Detect which cell encompasses the target text, then output its (X, Y) center coordinate. 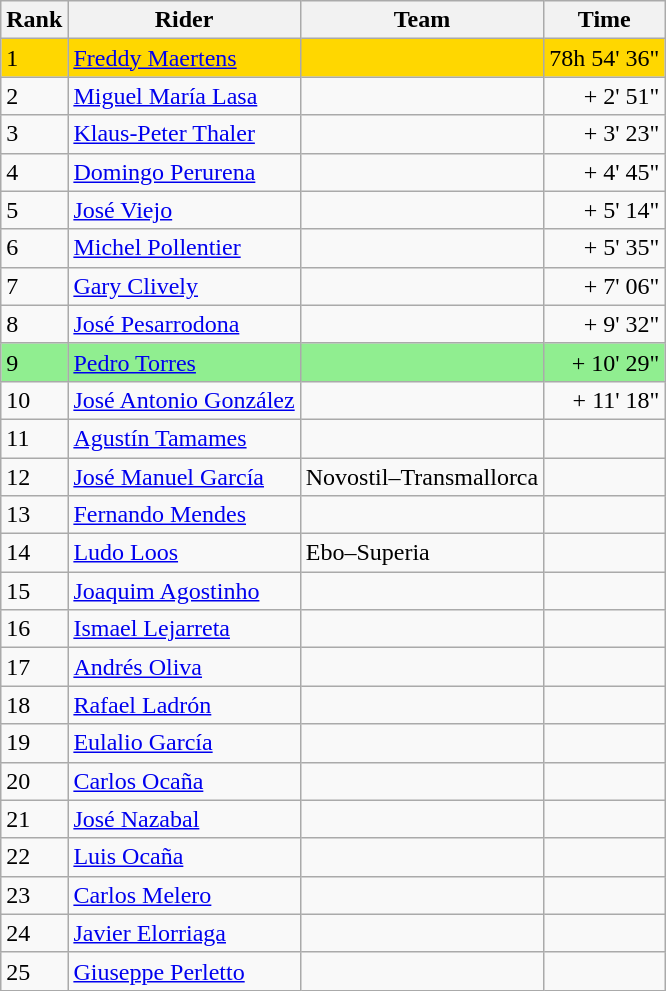
Fernando Mendes (184, 515)
Rider (184, 20)
Giuseppe Perletto (184, 971)
+ 5' 14" (604, 210)
Ludo Loos (184, 553)
José Manuel García (184, 477)
Javier Elorriaga (184, 933)
15 (34, 591)
24 (34, 933)
2 (34, 96)
Ebo–Superia (422, 553)
+ 10' 29" (604, 362)
3 (34, 134)
7 (34, 286)
José Viejo (184, 210)
19 (34, 743)
José Nazabal (184, 819)
25 (34, 971)
Agustín Tamames (184, 438)
Pedro Torres (184, 362)
13 (34, 515)
Klaus-Peter Thaler (184, 134)
23 (34, 895)
22 (34, 857)
+ 7' 06" (604, 286)
+ 4' 45" (604, 172)
Novostil–Transmallorca (422, 477)
Luis Ocaña (184, 857)
10 (34, 400)
+ 3' 23" (604, 134)
Gary Clively (184, 286)
José Antonio González (184, 400)
21 (34, 819)
Andrés Oliva (184, 667)
Miguel María Lasa (184, 96)
Carlos Ocaña (184, 781)
1 (34, 58)
+ 5' 35" (604, 248)
Freddy Maertens (184, 58)
4 (34, 172)
16 (34, 629)
5 (34, 210)
Michel Pollentier (184, 248)
Carlos Melero (184, 895)
20 (34, 781)
11 (34, 438)
9 (34, 362)
18 (34, 705)
Rafael Ladrón (184, 705)
6 (34, 248)
Joaquim Agostinho (184, 591)
+ 2' 51" (604, 96)
78h 54' 36" (604, 58)
Rank (34, 20)
12 (34, 477)
17 (34, 667)
+ 9' 32" (604, 324)
Time (604, 20)
14 (34, 553)
+ 11' 18" (604, 400)
Domingo Perurena (184, 172)
Eulalio García (184, 743)
8 (34, 324)
José Pesarrodona (184, 324)
Ismael Lejarreta (184, 629)
Team (422, 20)
